Return the (X, Y) coordinate for the center point of the cell that contains the specified text.  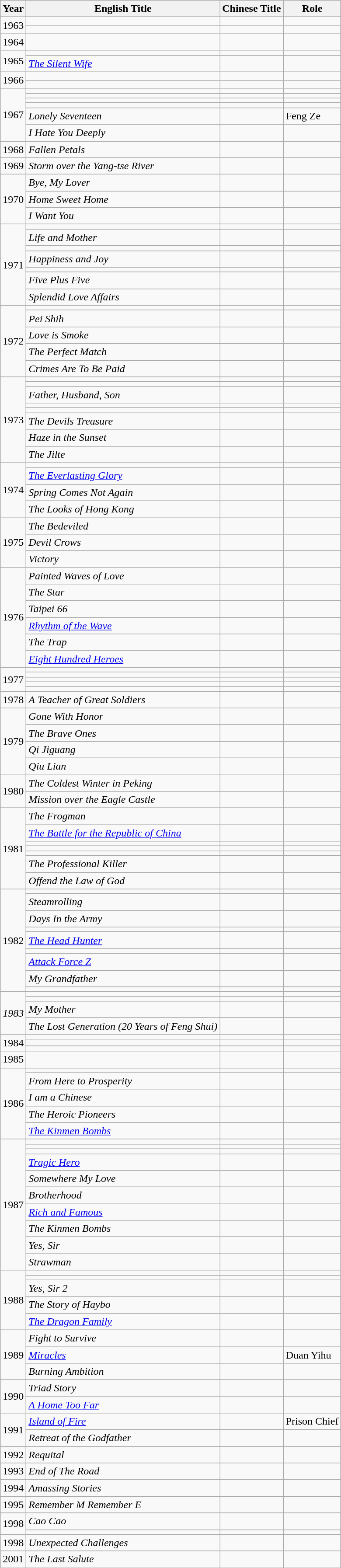
1969 (13, 166)
1976 (13, 617)
The Looks of Hong Kong (123, 509)
1974 (13, 490)
The Bedeviled (123, 526)
I Hate You Deeply (123, 132)
Storm over the Yang-tse River (123, 166)
1994 (13, 1488)
1971 (13, 265)
Devil Crows (123, 542)
Happiness and Joy (123, 259)
Brotherhood (123, 1195)
1987 (13, 1205)
The Professional Killer (123, 864)
1965 (13, 61)
Feng Ze (312, 116)
Qiu Lian (123, 766)
Fight to Survive (123, 1338)
2001 (13, 1559)
A Teacher of Great Soldiers (123, 700)
The Head Hunter (123, 940)
The Perfect Match (123, 352)
The Silent Wife (123, 63)
The Dragon Family (123, 1321)
The Jilte (123, 454)
1978 (13, 700)
1977 (13, 679)
Duan Yihu (312, 1355)
I am a Chinese (123, 1098)
The Lost Generation (20 Years of Feng Shui) (123, 1026)
Requital (123, 1455)
Attack Force Z (123, 962)
Fallen Petals (123, 149)
1988 (13, 1300)
1983 (13, 1013)
Unexpected Challenges (123, 1543)
Rich and Famous (123, 1212)
Role (312, 9)
The Last Salute (123, 1559)
Days In the Army (123, 919)
Eight Hundred Heroes (123, 659)
Mission over the Eagle Castle (123, 800)
The Heroic Pioneers (123, 1114)
Victory (123, 559)
1991 (13, 1430)
1964 (13, 42)
Splendid Love Affairs (123, 297)
The Trap (123, 642)
Steamrolling (123, 902)
1972 (13, 341)
1995 (13, 1505)
English Title (123, 9)
Offend the Law of God (123, 881)
Prison Chief (312, 1422)
1967 (13, 115)
The Battle for the Republic of China (123, 833)
The Story of Haybo (123, 1305)
1979 (13, 741)
Qi Jiguang (123, 749)
My Mother (123, 1010)
Home Sweet Home (123, 199)
1989 (13, 1355)
Gone With Honor (123, 716)
Rhythm of the Wave (123, 626)
Yes, Sir (123, 1245)
Strawman (123, 1262)
Crimes Are To Be Paid (123, 369)
Triad Story (123, 1388)
Spring Comes Not Again (123, 492)
1982 (13, 940)
1993 (13, 1471)
1980 (13, 791)
The Devils Treasure (123, 421)
1984 (13, 1043)
Yes, Sir 2 (123, 1288)
1992 (13, 1455)
Painted Waves of Love (123, 576)
A Home Too Far (123, 1405)
The Frogman (123, 816)
Life and Mother (123, 237)
Pei Shih (123, 318)
Year (13, 9)
Burning Ambition (123, 1371)
Amassing Stories (123, 1488)
Bye, My Lover (123, 183)
My Grandfather (123, 978)
I Want You (123, 216)
The Star (123, 592)
Cao Cao (123, 1521)
Taipei 66 (123, 609)
Haze in the Sunset (123, 438)
Love is Smoke (123, 335)
1986 (13, 1104)
Remember M Remember E (123, 1505)
Father, Husband, Son (123, 395)
Somewhere My Love (123, 1179)
Miracles (123, 1355)
Chinese Title (252, 9)
Tragic Hero (123, 1162)
The Everlasting Glory (123, 476)
1966 (13, 80)
1973 (13, 420)
From Here to Prosperity (123, 1081)
1990 (13, 1396)
Retreat of the Godfather (123, 1438)
1963 (13, 25)
Island of Fire (123, 1422)
1968 (13, 149)
End of The Road (123, 1471)
The Coldest Winter in Peking (123, 783)
Five Plus Five (123, 280)
1975 (13, 542)
1985 (13, 1059)
1981 (13, 848)
1970 (13, 199)
The Brave Ones (123, 733)
Lonely Seventeen (123, 116)
